Scan for the cell matching the given text and deliver its (x, y) coordinate at center. 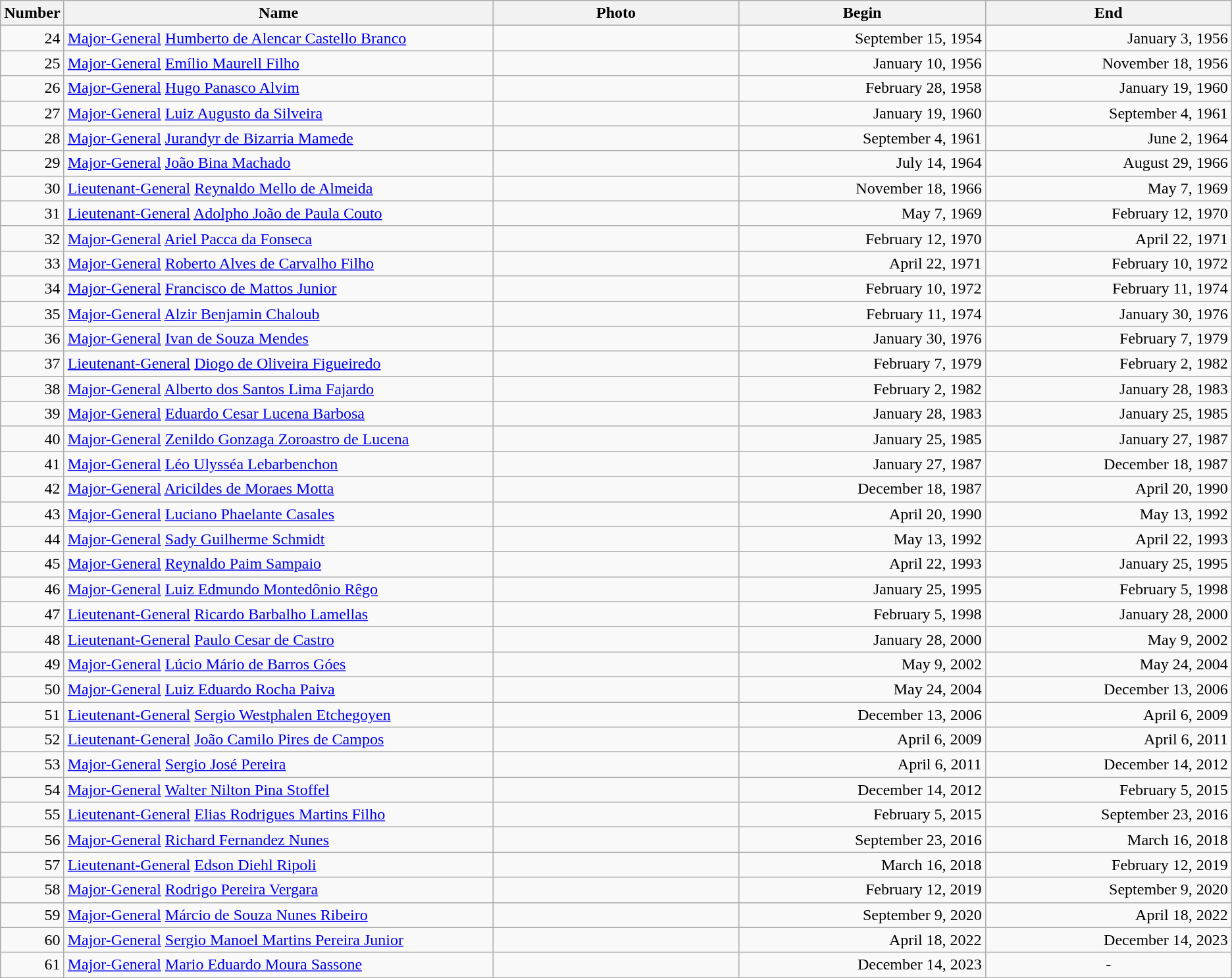
Major-General Sergio José Pereira (278, 765)
Major-General Eduardo Cesar Lucena Barbosa (278, 414)
Major-General Jurandyr de Bizarria Mamede (278, 138)
38 (32, 389)
30 (32, 188)
Lieutenant-General Elias Rodrigues Martins Filho (278, 815)
Major-General Luiz Augusto da Silveira (278, 113)
59 (32, 915)
End (1108, 13)
Major-General Sergio Manoel Martins Pereira Junior (278, 940)
June 2, 1964 (1108, 138)
July 14, 1964 (862, 163)
26 (32, 88)
Major-General Reynaldo Paim Sampaio (278, 564)
Photo (616, 13)
Major-General Richard Fernandez Nunes (278, 840)
January 10, 1956 (862, 63)
Major-General Márcio de Souza Nunes Ribeiro (278, 915)
Major-General Aricildes de Moraes Motta (278, 489)
Major-General Luiz Eduardo Rocha Paiva (278, 689)
January 3, 1956 (1108, 38)
Major-General Sady Guilherme Schmidt (278, 539)
48 (32, 639)
Lieutenant-General Adolpho João de Paula Couto (278, 213)
August 29, 1966 (1108, 163)
Lieutenant-General Diogo de Oliveira Figueiredo (278, 364)
Lieutenant-General Sergio Westphalen Etchegoyen (278, 714)
Major-General Luiz Edmundo Montedônio Rêgo (278, 589)
Major-General Roberto Alves de Carvalho Filho (278, 263)
Major-General Luciano Phaelante Casales (278, 514)
55 (32, 815)
Major-General Humberto de Alencar Castello Branco (278, 38)
Major-General Alzir Benjamin Chaloub (278, 314)
- (1108, 965)
33 (32, 263)
Major-General Mario Eduardo Moura Sassone (278, 965)
50 (32, 689)
39 (32, 414)
57 (32, 865)
Lieutenant-General Paulo Cesar de Castro (278, 639)
Major-General Emílio Maurell Filho (278, 63)
Major-General João Bina Machado (278, 163)
25 (32, 63)
37 (32, 364)
27 (32, 113)
Name (278, 13)
Major-General Ivan de Souza Mendes (278, 339)
November 18, 1956 (1108, 63)
Lieutenant-General Edson Diehl Ripoli (278, 865)
52 (32, 740)
Major-General Rodrigo Pereira Vergara (278, 890)
28 (32, 138)
49 (32, 664)
Major-General Léo Ulysséa Lebarbenchon (278, 464)
24 (32, 38)
53 (32, 765)
41 (32, 464)
29 (32, 163)
60 (32, 940)
Major-General Hugo Panasco Alvim (278, 88)
Major-General Francisco de Mattos Junior (278, 288)
Begin (862, 13)
Major-General Walter Nilton Pina Stoffel (278, 790)
47 (32, 614)
42 (32, 489)
September 15, 1954 (862, 38)
43 (32, 514)
Major-General Zenildo Gonzaga Zoroastro de Lucena (278, 439)
58 (32, 890)
31 (32, 213)
November 18, 1966 (862, 188)
40 (32, 439)
61 (32, 965)
Lieutenant-General Ricardo Barbalho Lamellas (278, 614)
Number (32, 13)
44 (32, 539)
46 (32, 589)
56 (32, 840)
Major-General Lúcio Mário de Barros Góes (278, 664)
February 28, 1958 (862, 88)
34 (32, 288)
51 (32, 714)
54 (32, 790)
Lieutenant-General Reynaldo Mello de Almeida (278, 188)
Major-General Ariel Pacca da Fonseca (278, 238)
32 (32, 238)
Major-General Alberto dos Santos Lima Fajardo (278, 389)
35 (32, 314)
Lieutenant-General João Camilo Pires de Campos (278, 740)
36 (32, 339)
45 (32, 564)
